Provide the [x, y] coordinate of the cell's center where the given text is located.  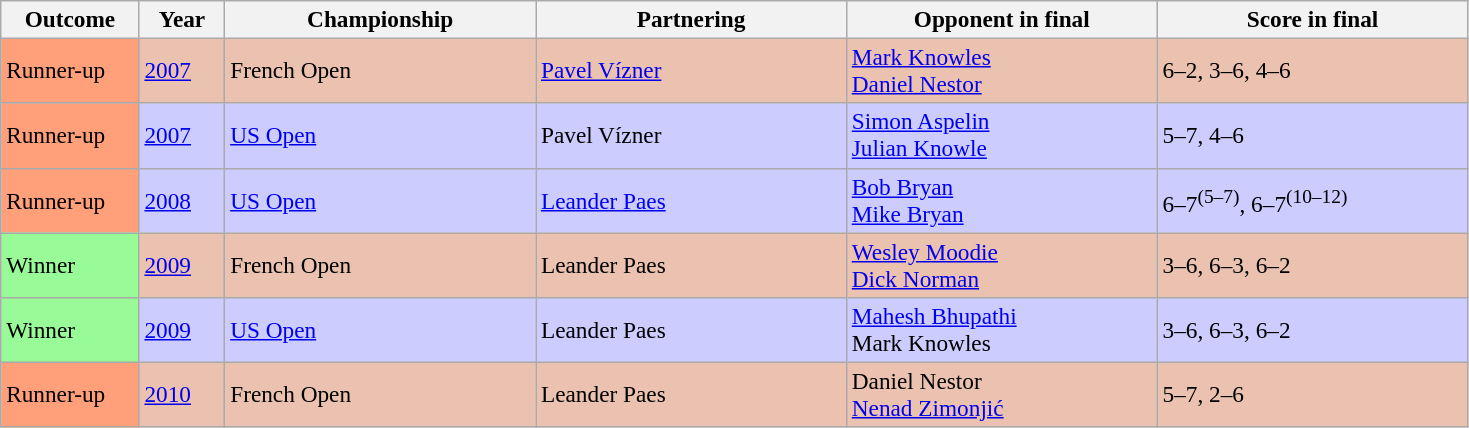
Year [182, 19]
Bob Bryan Mike Bryan [1002, 200]
5–7, 4–6 [1312, 136]
2010 [182, 394]
6–2, 3–6, 4–6 [1312, 70]
Championship [380, 19]
Score in final [1312, 19]
5–7, 2–6 [1312, 394]
Outcome [70, 19]
Wesley Moodie Dick Norman [1002, 264]
2008 [182, 200]
Opponent in final [1002, 19]
Partnering [692, 19]
Daniel Nestor Nenad Zimonjić [1002, 394]
Mahesh Bhupathi Mark Knowles [1002, 330]
Mark Knowles Daniel Nestor [1002, 70]
6–7(5–7), 6–7(10–12) [1312, 200]
Simon Aspelin Julian Knowle [1002, 136]
